Return [X, Y] of the center of cell containing provided text 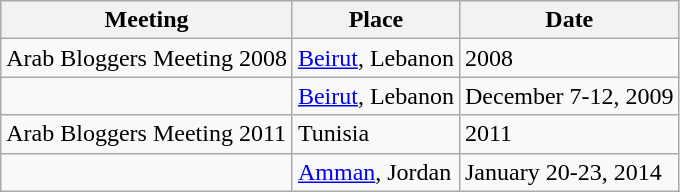
January 20-23, 2014 [569, 172]
2008 [569, 58]
Arab Bloggers Meeting 2008 [147, 58]
December 7-12, 2009 [569, 96]
Place [376, 20]
Tunisia [376, 134]
Amman, Jordan [376, 172]
Arab Bloggers Meeting 2011 [147, 134]
Meeting [147, 20]
Date [569, 20]
2011 [569, 134]
